Identify which cell holds the provided text, then report its [X, Y] central coordinate. 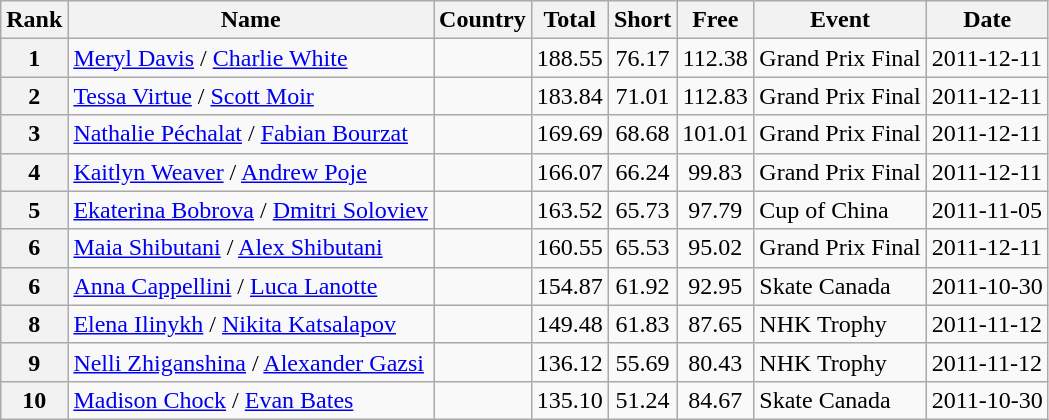
68.68 [642, 134]
97.79 [716, 210]
Madison Chock / Evan Bates [251, 400]
101.01 [716, 134]
76.17 [642, 58]
2 [34, 96]
Elena Ilinykh / Nikita Katsalapov [251, 324]
Free [716, 20]
Nathalie Péchalat / Fabian Bourzat [251, 134]
9 [34, 362]
Meryl Davis / Charlie White [251, 58]
166.07 [570, 172]
154.87 [570, 286]
2011-11-05 [987, 210]
61.83 [642, 324]
Ekaterina Bobrova / Dmitri Soloviev [251, 210]
136.12 [570, 362]
Kaitlyn Weaver / Andrew Poje [251, 172]
4 [34, 172]
Country [483, 20]
65.53 [642, 248]
183.84 [570, 96]
Rank [34, 20]
112.38 [716, 58]
Tessa Virtue / Scott Moir [251, 96]
65.73 [642, 210]
99.83 [716, 172]
66.24 [642, 172]
Short [642, 20]
160.55 [570, 248]
71.01 [642, 96]
84.67 [716, 400]
Name [251, 20]
Date [987, 20]
55.69 [642, 362]
Nelli Zhiganshina / Alexander Gazsi [251, 362]
Event [840, 20]
169.69 [570, 134]
Cup of China [840, 210]
5 [34, 210]
163.52 [570, 210]
112.83 [716, 96]
Total [570, 20]
8 [34, 324]
3 [34, 134]
10 [34, 400]
51.24 [642, 400]
95.02 [716, 248]
87.65 [716, 324]
1 [34, 58]
61.92 [642, 286]
Maia Shibutani / Alex Shibutani [251, 248]
Anna Cappellini / Luca Lanotte [251, 286]
80.43 [716, 362]
188.55 [570, 58]
135.10 [570, 400]
149.48 [570, 324]
92.95 [716, 286]
